Return the (x, y) coordinate for the center point of the cell that contains the specified text.  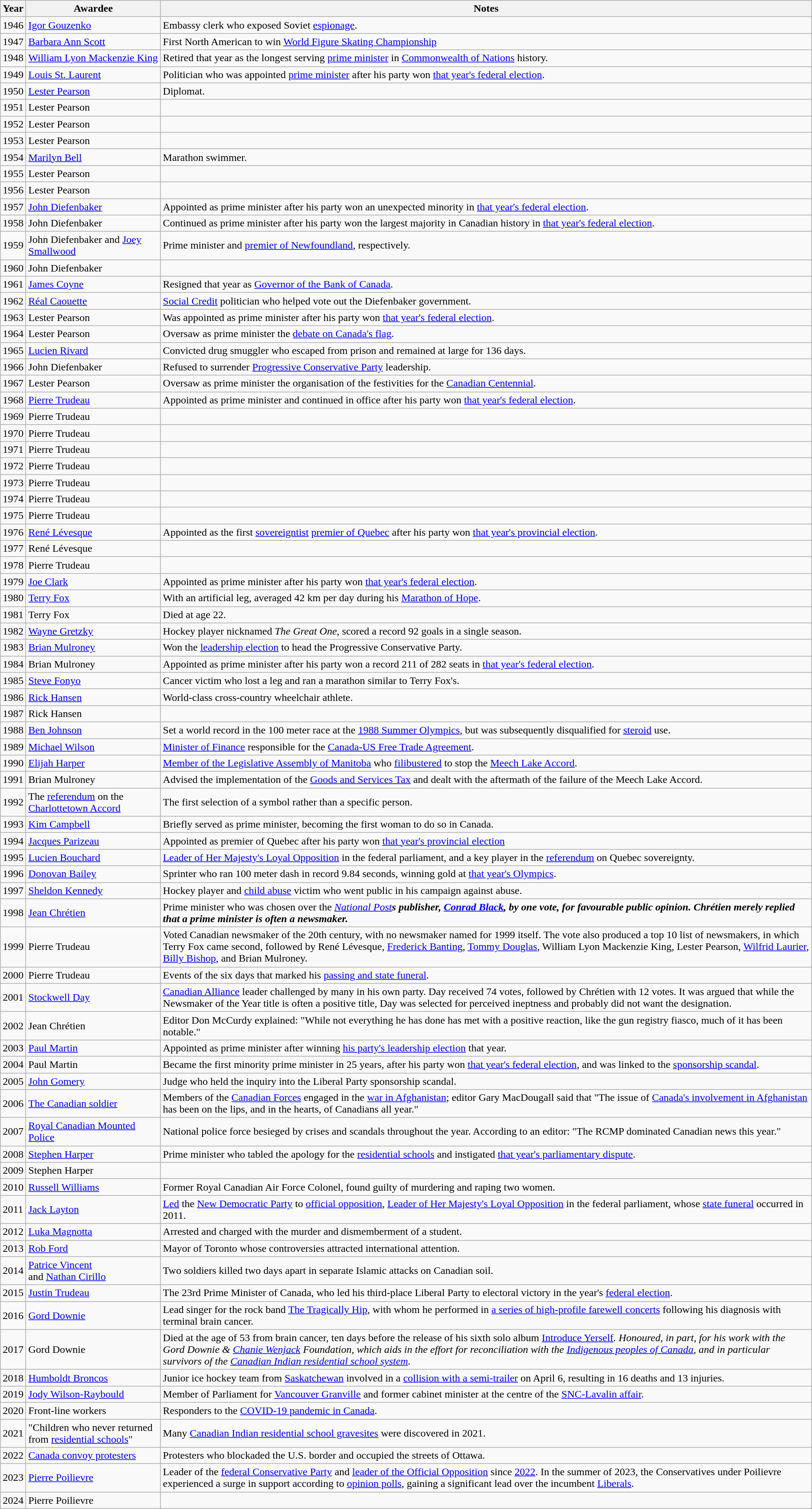
Royal Canadian Mounted Police (93, 1132)
2010 (13, 1187)
Became the first minority prime minister in 25 years, after his party won that year's federal election, and was linked to the sponsorship scandal. (486, 1064)
Russell Williams (93, 1187)
Oversaw as prime minister the organisation of the festivities for the Canadian Centennial. (486, 383)
1957 (13, 207)
2006 (13, 1103)
The Canadian soldier (93, 1103)
Judge who held the inquiry into the Liberal Party sponsorship scandal. (486, 1081)
Prime minister who tabled the apology for the residential schools and instigated that year's parliamentary dispute. (486, 1154)
Humboldt Broncos (93, 1378)
1981 (13, 615)
2003 (13, 1048)
1966 (13, 367)
Retired that year as the longest serving prime minister in Commonwealth of Nations history. (486, 58)
Refused to surrender Progressive Conservative Party leadership. (486, 367)
Died at age 22. (486, 615)
Joe Clark (93, 582)
1958 (13, 223)
2023 (13, 1478)
1973 (13, 483)
2019 (13, 1394)
Mayor of Toronto whose controversies attracted international attention. (486, 1248)
Michael Wilson (93, 746)
1987 (13, 714)
Set a world record in the 100 meter race at the 1988 Summer Olympics, but was subsequently disqualified for steroid use. (486, 730)
Luka Magnotta (93, 1232)
1965 (13, 350)
1985 (13, 681)
Ben Johnson (93, 730)
1967 (13, 383)
The first selection of a symbol rather than a specific person. (486, 802)
World-class cross-country wheelchair athlete. (486, 697)
1963 (13, 318)
Politician who was appointed prime minister after his party won that year's federal election. (486, 75)
1982 (13, 631)
2005 (13, 1081)
1992 (13, 802)
1971 (13, 449)
1947 (13, 42)
1974 (13, 499)
Appointed as prime minister after winning his party's leadership election that year. (486, 1048)
2020 (13, 1411)
Louis St. Laurent (93, 75)
1978 (13, 565)
Notes (486, 9)
1979 (13, 582)
Rob Ford (93, 1248)
Stockwell Day (93, 998)
2014 (13, 1271)
1988 (13, 730)
National police force besieged by crises and scandals throughout the year. According to an editor: "The RCMP dominated Canadian news this year." (486, 1132)
Many Canadian Indian residential school gravesites were discovered in 2021. (486, 1433)
Front-line workers (93, 1411)
Prime minister and premier of Newfoundland, respectively. (486, 245)
1970 (13, 433)
2013 (13, 1248)
Jody Wilson-Raybould (93, 1394)
1946 (13, 25)
Appointed as prime minister and continued in office after his party won that year's federal election. (486, 400)
Donovan Bailey (93, 874)
1986 (13, 697)
1972 (13, 466)
1948 (13, 58)
Appointed as premier of Quebec after his party won that year's provincial election (486, 841)
Responders to the COVID-19 pandemic in Canada. (486, 1411)
Appointed as prime minister after his party won an unexpected minority in that year's federal election. (486, 207)
2018 (13, 1378)
1989 (13, 746)
2001 (13, 998)
1954 (13, 157)
1983 (13, 648)
2017 (13, 1349)
2015 (13, 1293)
Cancer victim who lost a leg and ran a marathon similar to Terry Fox's. (486, 681)
Igor Gouzenko (93, 25)
Member of Parliament for Vancouver Granville and former cabinet minister at the centre of the SNC-Lavalin affair. (486, 1394)
1980 (13, 598)
2021 (13, 1433)
1999 (13, 947)
2004 (13, 1064)
Junior ice hockey team from Saskatchewan involved in a collision with a semi-trailer on April 6, resulting in 16 deaths and 13 injuries. (486, 1378)
1950 (13, 91)
Was appointed as prime minister after his party won that year's federal election. (486, 318)
1994 (13, 841)
First North American to win World Figure Skating Championship (486, 42)
Former Royal Canadian Air Force Colonel, found guilty of murdering and raping two women. (486, 1187)
Embassy clerk who exposed Soviet espionage. (486, 25)
Appointed as the first sovereigntist premier of Quebec after his party won that year's provincial election. (486, 532)
Minister of Finance responsible for the Canada-US Free Trade Agreement. (486, 746)
With an artificial leg, averaged 42 km per day during his Marathon of Hope. (486, 598)
Leader of Her Majesty's Loyal Opposition in the federal parliament, and a key player in the referendum on Quebec sovereignty. (486, 858)
"Children who never returned from residential schools" (93, 1433)
1956 (13, 190)
William Lyon Mackenzie King (93, 58)
Two soldiers killed two days apart in separate Islamic attacks on Canadian soil. (486, 1271)
1953 (13, 141)
Réal Caouette (93, 301)
Sprinter who ran 100 meter dash in record 9.84 seconds, winning gold at that year's Olympics. (486, 874)
Marilyn Bell (93, 157)
Oversaw as prime minister the debate on Canada's flag. (486, 334)
1951 (13, 108)
Canada convoy protesters (93, 1456)
Jack Layton (93, 1209)
The 23rd Prime Minister of Canada, who led his third-place Liberal Party to electoral victory in the year's federal election. (486, 1293)
1990 (13, 763)
Diplomat. (486, 91)
Justin Trudeau (93, 1293)
Won the leadership election to head the Progressive Conservative Party. (486, 648)
Appointed as prime minister after his party won a record 211 of 282 seats in that year's federal election. (486, 664)
Year (13, 9)
2024 (13, 1500)
2022 (13, 1456)
James Coyne (93, 285)
1984 (13, 664)
Sheldon Kennedy (93, 890)
Convicted drug smuggler who escaped from prison and remained at large for 136 days. (486, 350)
2012 (13, 1232)
1997 (13, 890)
Kim Campbell (93, 825)
1952 (13, 124)
Social Credit politician who helped vote out the Diefenbaker government. (486, 301)
1977 (13, 549)
Hockey player nicknamed The Great One, scored a record 92 goals in a single season. (486, 631)
1998 (13, 913)
John Gomery (93, 1081)
1969 (13, 416)
Advised the implementation of the Goods and Services Tax and dealt with the aftermath of the failure of the Meech Lake Accord. (486, 780)
Elijah Harper (93, 763)
Member of the Legislative Assembly of Manitoba who filibustered to stop the Meech Lake Accord. (486, 763)
Barbara Ann Scott (93, 42)
Wayne Gretzky (93, 631)
1993 (13, 825)
1991 (13, 780)
Lucien Bouchard (93, 858)
1996 (13, 874)
1949 (13, 75)
2002 (13, 1025)
Hockey player and child abuse victim who went public in his campaign against abuse. (486, 890)
Resigned that year as Governor of the Bank of Canada. (486, 285)
Lucien Rivard (93, 350)
John Diefenbaker and Joey Smallwood (93, 245)
2011 (13, 1209)
Marathon swimmer. (486, 157)
2000 (13, 975)
Briefly served as prime minister, becoming the first woman to do so in Canada. (486, 825)
Patrice Vincentand Nathan Cirillo (93, 1271)
Continued as prime minister after his party won the largest majority in Canadian history in that year's federal election. (486, 223)
Jacques Parizeau (93, 841)
Awardee (93, 9)
The referendum on the Charlottetown Accord (93, 802)
1959 (13, 245)
2008 (13, 1154)
2007 (13, 1132)
1960 (13, 268)
1995 (13, 858)
2016 (13, 1315)
Steve Fonyo (93, 681)
1962 (13, 301)
1955 (13, 173)
Arrested and charged with the murder and dismemberment of a student. (486, 1232)
1968 (13, 400)
1961 (13, 285)
1975 (13, 516)
1976 (13, 532)
1964 (13, 334)
Protesters who blockaded the U.S. border and occupied the streets of Ottawa. (486, 1456)
2009 (13, 1171)
Events of the six days that marked his passing and state funeral. (486, 975)
Appointed as prime minister after his party won that year's federal election. (486, 582)
